Determine the (x, y) coordinate at the center of the cell enclosing the given text.  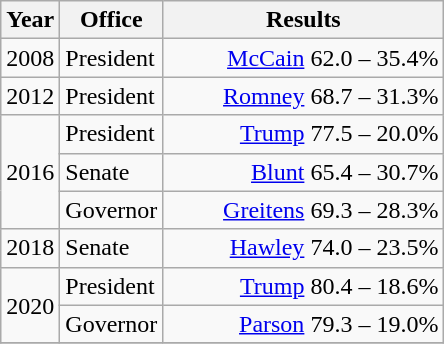
2012 (30, 96)
Blunt 65.4 – 30.7% (304, 172)
Romney 68.7 – 31.3% (304, 96)
Year (30, 20)
Results (304, 20)
McCain 62.0 – 35.4% (304, 58)
2016 (30, 172)
Office (112, 20)
Hawley 74.0 – 23.5% (304, 248)
Trump 80.4 – 18.6% (304, 286)
2020 (30, 305)
2008 (30, 58)
Trump 77.5 – 20.0% (304, 134)
Greitens 69.3 – 28.3% (304, 210)
2018 (30, 248)
Parson 79.3 – 19.0% (304, 324)
